Return (X, Y) of the center of cell containing provided text 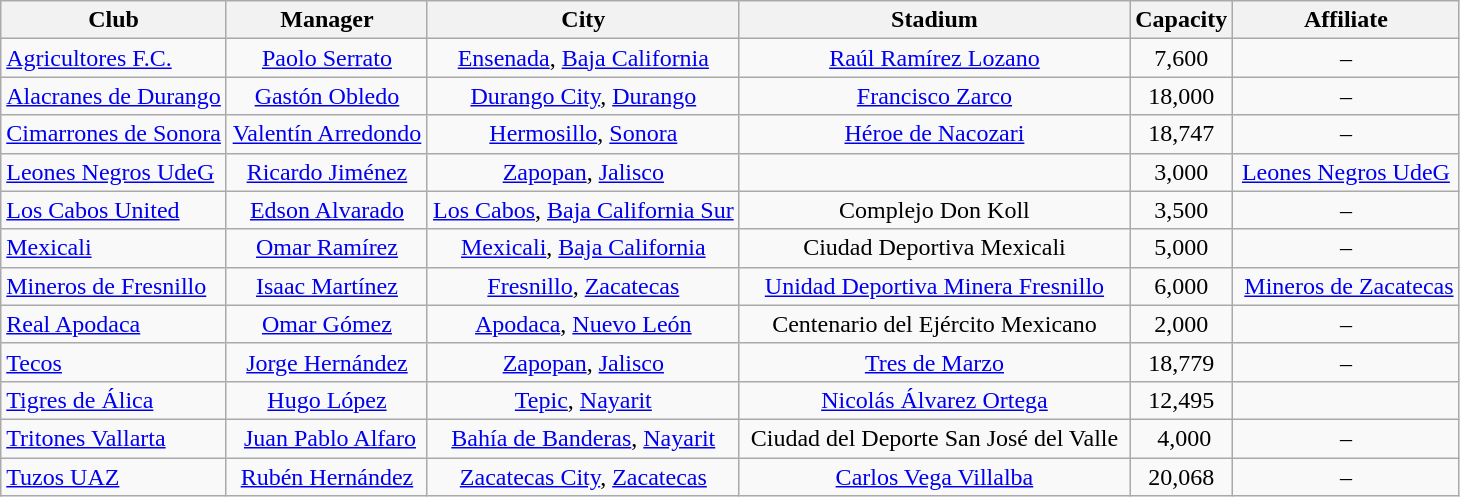
Carlos Vega Villalba (934, 477)
Mineros de Fresnillo (114, 286)
Bahía de Banderas, Nayarit (583, 438)
Jorge Hernández (326, 362)
Capacity (1182, 20)
Valentín Arredondo (326, 134)
Real Apodaca (114, 324)
Tuzos UAZ (114, 477)
Complejo Don Koll (934, 210)
Ricardo Jiménez (326, 172)
Zacatecas City, Zacatecas (583, 477)
Manager (326, 20)
Cimarrones de Sonora (114, 134)
3,000 (1182, 172)
Mexicali, Baja California (583, 248)
6,000 (1182, 286)
Ensenada, Baja California (583, 58)
Mineros de Zacatecas (1346, 286)
City (583, 20)
7,600 (1182, 58)
Francisco Zarco (934, 96)
Gastón Obledo (326, 96)
Durango City, Durango (583, 96)
Agricultores F.C. (114, 58)
Nicolás Álvarez Ortega (934, 400)
Tigres de Álica (114, 400)
Ciudad del Deporte San José del Valle (934, 438)
Tritones Vallarta (114, 438)
Omar Ramírez (326, 248)
Mexicali (114, 248)
Omar Gómez (326, 324)
2,000 (1182, 324)
Alacranes de Durango (114, 96)
Hermosillo, Sonora (583, 134)
18,779 (1182, 362)
Raúl Ramírez Lozano (934, 58)
Stadium (934, 20)
Centenario del Ejército Mexicano (934, 324)
5,000 (1182, 248)
18,747 (1182, 134)
12,495 (1182, 400)
Apodaca, Nuevo León (583, 324)
Los Cabos United (114, 210)
Tepic, Nayarit (583, 400)
Ciudad Deportiva Mexicali (934, 248)
18,000 (1182, 96)
Fresnillo, Zacatecas (583, 286)
Los Cabos, Baja California Sur (583, 210)
3,500 (1182, 210)
Paolo Serrato (326, 58)
Unidad Deportiva Minera Fresnillo (934, 286)
Juan Pablo Alfaro (326, 438)
Edson Alvarado (326, 210)
Rubén Hernández (326, 477)
Isaac Martínez (326, 286)
Affiliate (1346, 20)
Club (114, 20)
20,068 (1182, 477)
Héroe de Nacozari (934, 134)
Tres de Marzo (934, 362)
Hugo López (326, 400)
4,000 (1182, 438)
Tecos (114, 362)
